From the cell containing the given text, extract its center point as (X, Y) coordinate. 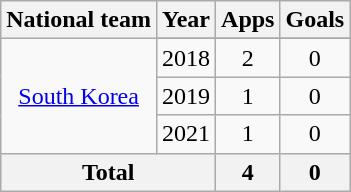
2 (248, 58)
Apps (248, 20)
2018 (186, 58)
Year (186, 20)
Total (108, 172)
Goals (315, 20)
South Korea (79, 96)
2021 (186, 134)
2019 (186, 96)
4 (248, 172)
National team (79, 20)
